Extract the [x, y] coordinate from the center of the cell holding the provided text.  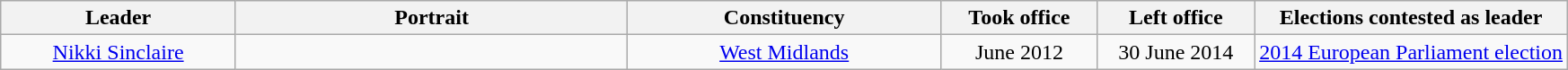
30 June 2014 [1176, 52]
Leader [119, 18]
Elections contested as leader [1412, 18]
Took office [1019, 18]
Nikki Sinclaire [119, 52]
West Midlands [785, 52]
Portrait [431, 18]
June 2012 [1019, 52]
Constituency [785, 18]
2014 European Parliament election [1412, 52]
Left office [1176, 18]
